For the text-containing cell, return its midpoint in [X, Y] coordinate format. 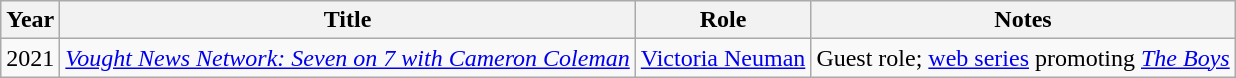
Year [30, 20]
Notes [1023, 20]
Vought News Network: Seven on 7 with Cameron Coleman [348, 58]
Title [348, 20]
Victoria Neuman [723, 58]
Guest role; web series promoting The Boys [1023, 58]
Role [723, 20]
2021 [30, 58]
